Extract the (x, y) coordinate from the center of the cell holding the provided text.  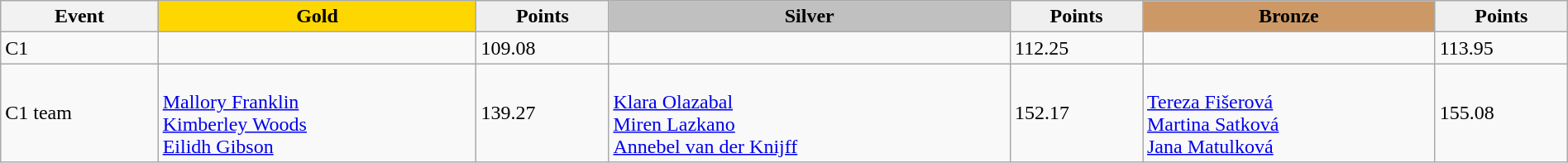
Event (79, 17)
113.95 (1501, 48)
Tereza FišerováMartina SatkováJana Matulková (1289, 113)
Gold (318, 17)
109.08 (543, 48)
C1 team (79, 113)
Mallory FranklinKimberley WoodsEilidh Gibson (318, 113)
Silver (810, 17)
155.08 (1501, 113)
C1 (79, 48)
112.25 (1077, 48)
Klara OlazabalMiren LazkanoAnnebel van der Knijff (810, 113)
152.17 (1077, 113)
139.27 (543, 113)
Bronze (1289, 17)
